Locate the cell with the specified text and output its [X, Y] center coordinate. 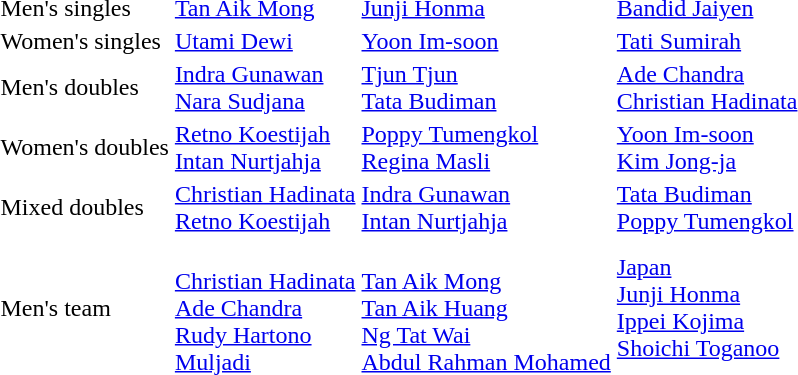
Yoon Im-soon [486, 41]
Utami Dewi [265, 41]
Retno Koestijah Intan Nurtjahja [265, 148]
Indra Gunawan Nara Sudjana [265, 88]
Indra Gunawan Intan Nurtjahja [486, 208]
Tjun Tjun Tata Budiman [486, 88]
Christian Hadinata Retno Koestijah [265, 208]
Poppy Tumengkol Regina Masli [486, 148]
